Extract the (X, Y) coordinate from the center of the cell holding the provided text.  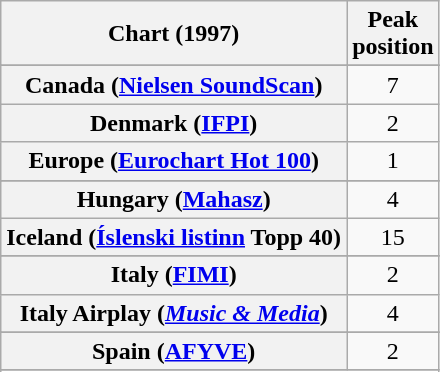
Italy Airplay (Music & Media) (174, 313)
Europe (Eurochart Hot 100) (174, 161)
Iceland (Íslenski listinn Topp 40) (174, 237)
7 (393, 85)
Denmark (IFPI) (174, 123)
Chart (1997) (174, 34)
Hungary (Mahasz) (174, 199)
Italy (FIMI) (174, 275)
Canada (Nielsen SoundScan) (174, 85)
1 (393, 161)
Peakposition (393, 34)
15 (393, 237)
Spain (AFYVE) (174, 351)
